Search for the cell housing the specified text and yield its (x, y) center coordinate. 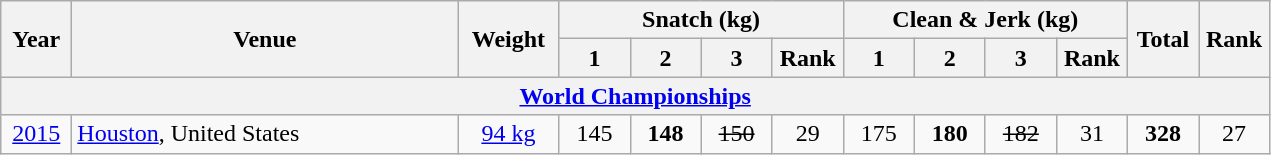
Clean & Jerk (kg) (985, 20)
328 (1162, 134)
182 (1020, 134)
145 (594, 134)
27 (1234, 134)
Snatch (kg) (701, 20)
94 kg (508, 134)
Weight (508, 39)
Year (36, 39)
World Championships (636, 96)
148 (666, 134)
Venue (265, 39)
Houston, United States (265, 134)
180 (950, 134)
29 (808, 134)
31 (1092, 134)
175 (878, 134)
150 (736, 134)
Total (1162, 39)
2015 (36, 134)
